Provide the (x, y) coordinate of the cell's center where the given text is located.  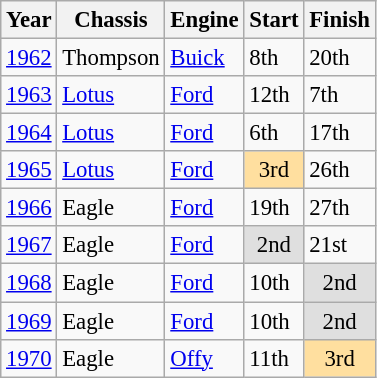
1967 (29, 245)
1970 (29, 358)
1965 (29, 170)
1962 (29, 58)
Finish (340, 20)
Offy (204, 358)
11th (274, 358)
1968 (29, 283)
1969 (29, 321)
7th (340, 95)
8th (274, 58)
1964 (29, 133)
12th (274, 95)
6th (274, 133)
Buick (204, 58)
20th (340, 58)
Thompson (111, 58)
27th (340, 208)
17th (340, 133)
19th (274, 208)
1963 (29, 95)
21st (340, 245)
Year (29, 20)
Chassis (111, 20)
Engine (204, 20)
26th (340, 170)
1966 (29, 208)
Start (274, 20)
